Pinpoint the cell where the given text exists, returning its [x, y] midpoint coordinate. 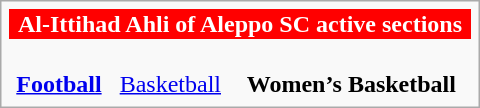
Women’s Basketball [352, 70]
Al-Ittihad Ahli of Aleppo SC active sections [240, 24]
Football [58, 70]
Basketball [170, 70]
